Detect which cell encompasses the target text, then output its (x, y) center coordinate. 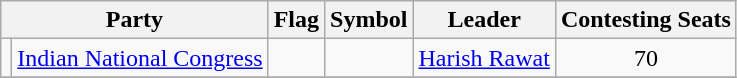
Symbol (369, 20)
Contesting Seats (646, 20)
70 (646, 58)
Harish Rawat (484, 58)
Party (134, 20)
Flag (296, 20)
Indian National Congress (140, 58)
Leader (484, 20)
